Output the (x, y) coordinate of the center of the cell containing the given text.  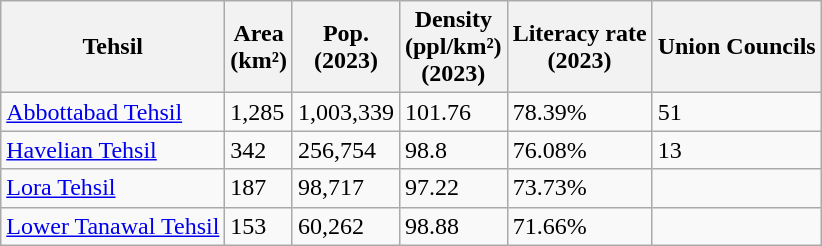
76.08% (580, 150)
Abbottabad Tehsil (113, 112)
Literacy rate(2023) (580, 47)
Density(ppl/km²)(2023) (453, 47)
Lower Tanawal Tehsil (113, 226)
73.73% (580, 188)
1,003,339 (346, 112)
Union Councils (736, 47)
98.88 (453, 226)
Area(km²) (259, 47)
13 (736, 150)
187 (259, 188)
71.66% (580, 226)
97.22 (453, 188)
256,754 (346, 150)
101.76 (453, 112)
Lora Tehsil (113, 188)
Tehsil (113, 47)
98,717 (346, 188)
Pop.(2023) (346, 47)
342 (259, 150)
51 (736, 112)
153 (259, 226)
78.39% (580, 112)
60,262 (346, 226)
Havelian Tehsil (113, 150)
1,285 (259, 112)
98.8 (453, 150)
